Scan for the cell matching the given text and deliver its [x, y] coordinate at center. 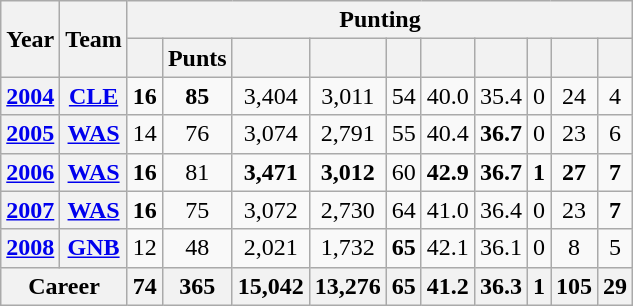
14 [144, 134]
365 [197, 286]
2,791 [348, 134]
1,732 [348, 248]
6 [616, 134]
76 [197, 134]
2007 [30, 210]
48 [197, 248]
8 [574, 248]
36.1 [500, 248]
81 [197, 172]
36.3 [500, 286]
Year [30, 39]
3,074 [270, 134]
2006 [30, 172]
3,011 [348, 96]
GNB [94, 248]
2,730 [348, 210]
3,471 [270, 172]
3,404 [270, 96]
13,276 [348, 286]
3,072 [270, 210]
74 [144, 286]
27 [574, 172]
35.4 [500, 96]
4 [616, 96]
41.2 [448, 286]
Career [64, 286]
36.4 [500, 210]
CLE [94, 96]
Team [94, 39]
2,021 [270, 248]
41.0 [448, 210]
24 [574, 96]
3,012 [348, 172]
12 [144, 248]
29 [616, 286]
64 [404, 210]
5 [616, 248]
42.9 [448, 172]
2005 [30, 134]
40.0 [448, 96]
85 [197, 96]
2004 [30, 96]
42.1 [448, 248]
Punting [380, 20]
60 [404, 172]
75 [197, 210]
Punts [197, 58]
105 [574, 286]
55 [404, 134]
40.4 [448, 134]
2008 [30, 248]
54 [404, 96]
15,042 [270, 286]
